From the cell containing the given text, extract its center point as [X, Y] coordinate. 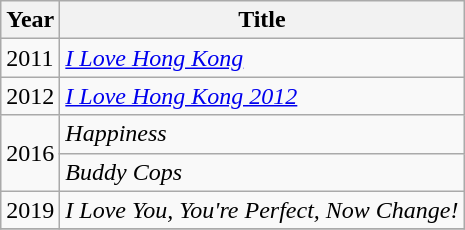
I Love You, You're Perfect, Now Change! [262, 210]
Happiness [262, 134]
Title [262, 20]
I Love Hong Kong 2012 [262, 96]
2011 [30, 58]
2019 [30, 210]
Year [30, 20]
2012 [30, 96]
Buddy Cops [262, 172]
2016 [30, 153]
I Love Hong Kong [262, 58]
